Extract the (x, y) coordinate from the center of the cell holding the provided text.  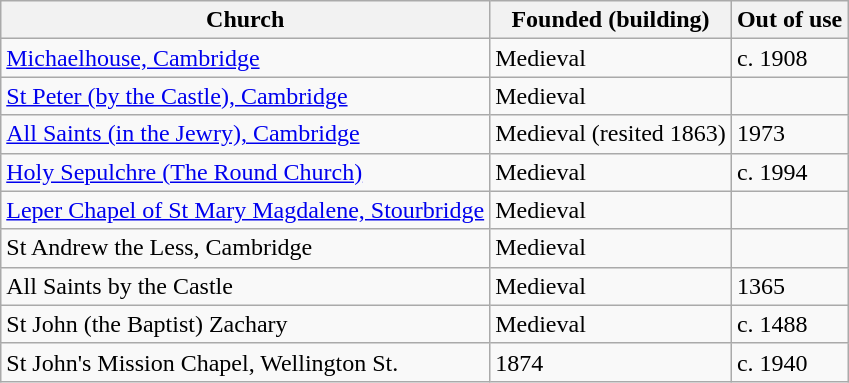
c. 1994 (789, 172)
1365 (789, 286)
Michaelhouse, Cambridge (246, 58)
All Saints by the Castle (246, 286)
Leper Chapel of St Mary Magdalene, Stourbridge (246, 210)
c. 1940 (789, 362)
All Saints (in the Jewry), Cambridge (246, 134)
c. 1908 (789, 58)
St John's Mission Chapel, Wellington St. (246, 362)
St Peter (by the Castle), Cambridge (246, 96)
Out of use (789, 20)
St John (the Baptist) Zachary (246, 324)
1973 (789, 134)
Holy Sepulchre (The Round Church) (246, 172)
Founded (building) (611, 20)
St Andrew the Less, Cambridge (246, 248)
c. 1488 (789, 324)
Church (246, 20)
Medieval (resited 1863) (611, 134)
1874 (611, 362)
